Extract the (x, y) coordinate from the center of the cell holding the provided text.  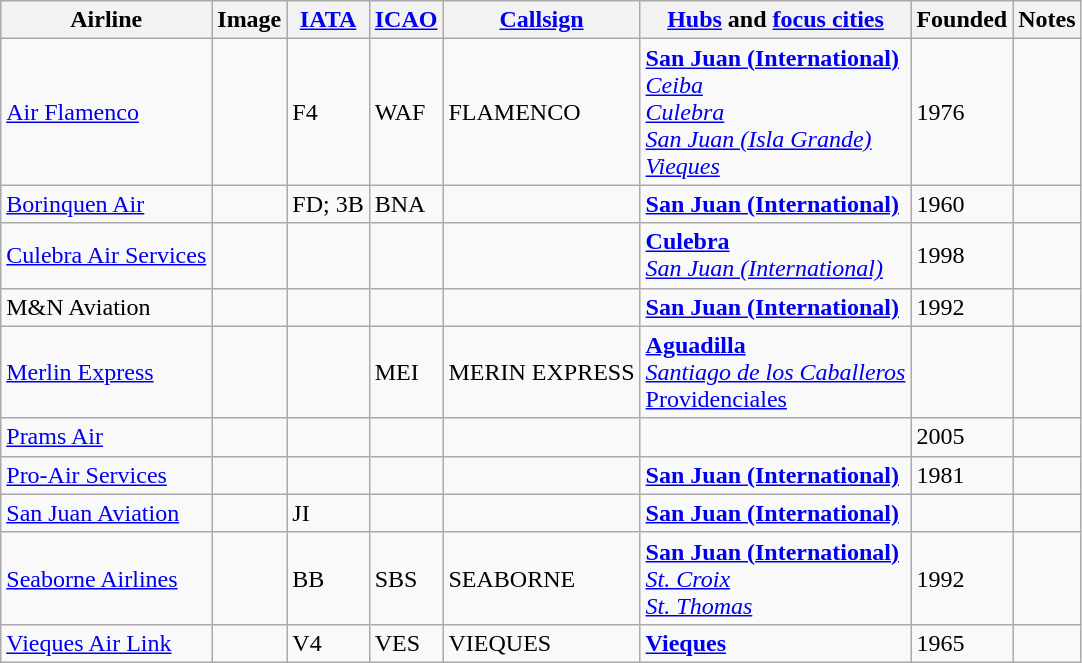
M&N Aviation (106, 307)
Seaborne Airlines (106, 578)
SEABORNE (542, 578)
San Juan Aviation (106, 513)
SBS (406, 578)
CulebraSan Juan (International) (776, 256)
1965 (962, 643)
IATA (328, 20)
1976 (962, 112)
BB (328, 578)
Borinquen Air (106, 204)
MEI (406, 372)
AguadillaSantiago de los CaballerosProvidenciales (776, 372)
Prams Air (106, 437)
ICAO (406, 20)
Pro-Air Services (106, 475)
Callsign (542, 20)
2005 (962, 437)
FLAMENCO (542, 112)
1981 (962, 475)
1998 (962, 256)
FD; 3B (328, 204)
Notes (1047, 20)
Culebra Air Services (106, 256)
Founded (962, 20)
JI (328, 513)
V4 (328, 643)
VES (406, 643)
VIEQUES (542, 643)
WAF (406, 112)
Vieques Air Link (106, 643)
F4 (328, 112)
Image (250, 20)
Vieques (776, 643)
MERIN EXPRESS (542, 372)
Merlin Express (106, 372)
Hubs and focus cities (776, 20)
San Juan (International)St. CroixSt. Thomas (776, 578)
BNA (406, 204)
1960 (962, 204)
Air Flamenco (106, 112)
San Juan (International)CeibaCulebraSan Juan (Isla Grande)Vieques (776, 112)
Airline (106, 20)
